Identify which cell holds the provided text, then report its (x, y) central coordinate. 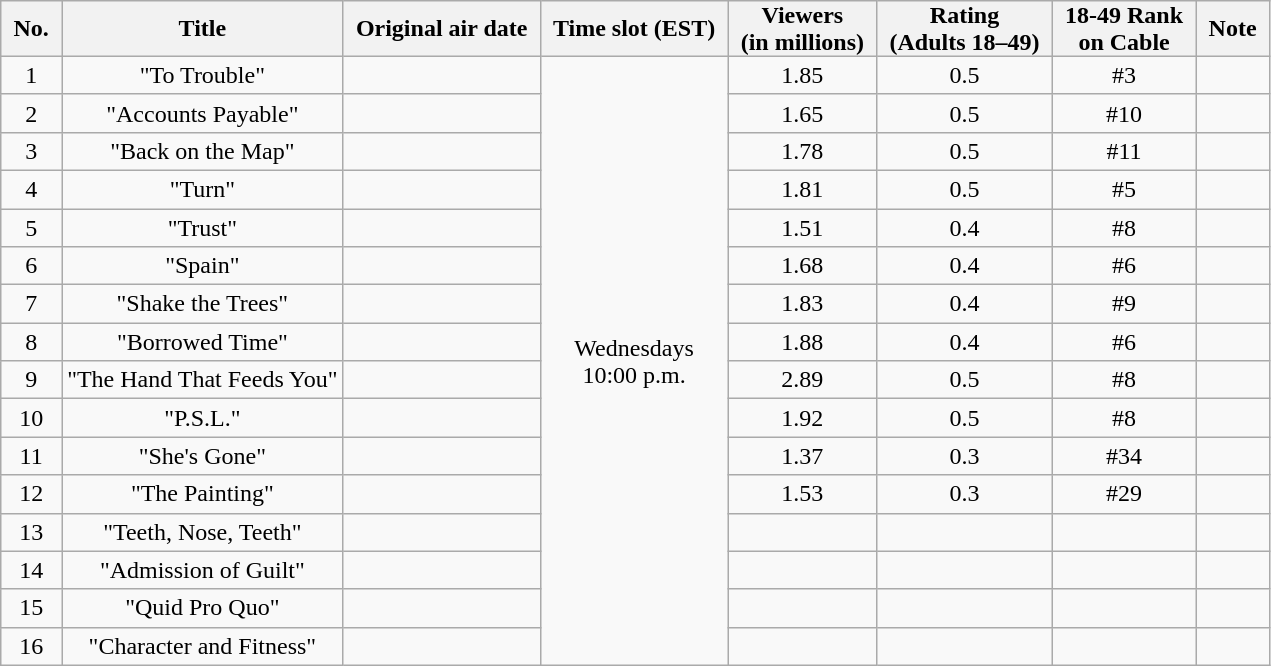
#11 (1124, 151)
Note (1232, 29)
1.81 (802, 189)
#5 (1124, 189)
No. (32, 29)
1.83 (802, 304)
"The Hand That Feeds You" (203, 380)
8 (32, 342)
#10 (1124, 113)
1.78 (802, 151)
7 (32, 304)
1.68 (802, 266)
"Trust" (203, 227)
11 (32, 456)
2.89 (802, 380)
1 (32, 75)
Original air date (442, 29)
Rating(Adults 18–49) (965, 29)
2 (32, 113)
Title (203, 29)
"Back on the Map" (203, 151)
#29 (1124, 494)
"Spain" (203, 266)
16 (32, 646)
Viewers(in millions) (802, 29)
1.85 (802, 75)
1.92 (802, 418)
1.65 (802, 113)
1.51 (802, 227)
10 (32, 418)
12 (32, 494)
18-49 Rankon Cable (1124, 29)
13 (32, 532)
"Turn" (203, 189)
14 (32, 570)
"Shake the Trees" (203, 304)
"Character and Fitness" (203, 646)
5 (32, 227)
"Quid Pro Quo" (203, 608)
9 (32, 380)
1.88 (802, 342)
"Teeth, Nose, Teeth" (203, 532)
"P.S.L." (203, 418)
"Borrowed Time" (203, 342)
"To Trouble" (203, 75)
"Admission of Guilt" (203, 570)
#3 (1124, 75)
15 (32, 608)
"She's Gone" (203, 456)
#9 (1124, 304)
4 (32, 189)
#34 (1124, 456)
Wednesdays10:00 p.m. (634, 360)
6 (32, 266)
1.37 (802, 456)
"The Painting" (203, 494)
1.53 (802, 494)
Time slot (EST) (634, 29)
"Accounts Payable" (203, 113)
3 (32, 151)
